For the text-containing cell, return its midpoint in [X, Y] coordinate format. 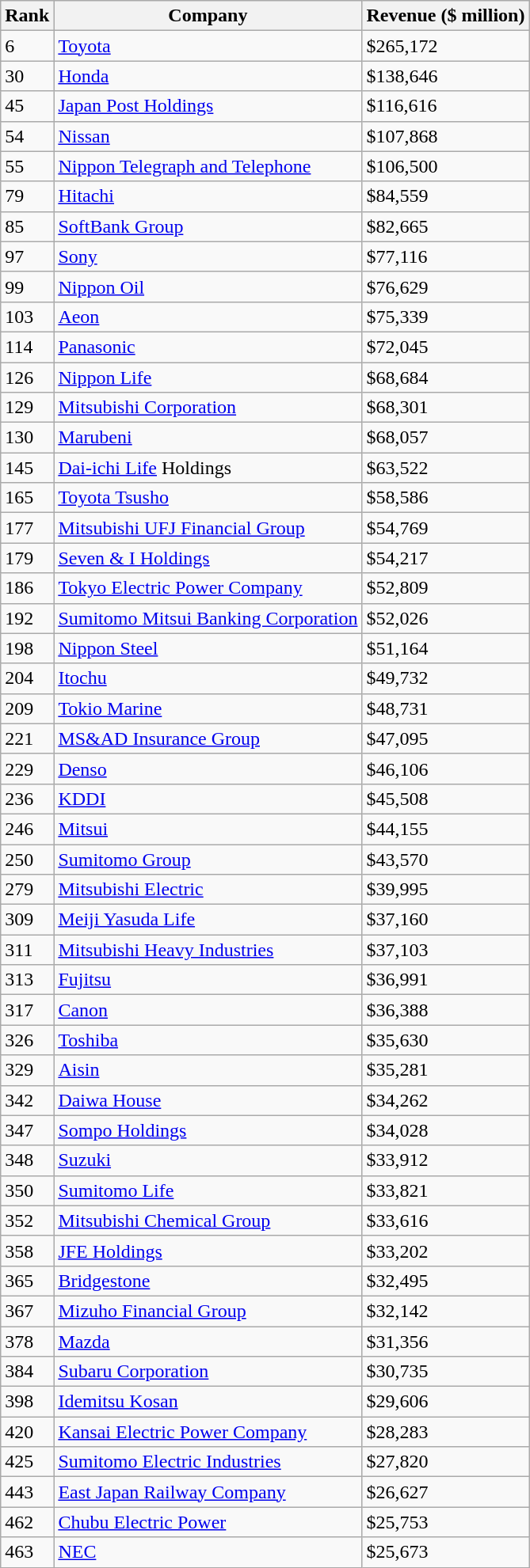
Company [208, 16]
114 [27, 347]
Nippon Telegraph and Telephone [208, 166]
$107,868 [445, 136]
Daiwa House [208, 1100]
Tokio Marine [208, 708]
Sony [208, 256]
165 [27, 498]
Toyota Tsusho [208, 498]
236 [27, 799]
$46,106 [445, 769]
367 [27, 1311]
$138,646 [445, 76]
Sompo Holdings [208, 1130]
Nippon Steel [208, 648]
$33,202 [445, 1251]
350 [27, 1190]
Fujitsu [208, 980]
Itochu [208, 678]
Mazda [208, 1342]
$68,057 [445, 438]
Mitsubishi Electric [208, 890]
NEC [208, 1552]
$35,281 [445, 1070]
309 [27, 920]
103 [27, 317]
Idemitsu Kosan [208, 1402]
329 [27, 1070]
JFE Holdings [208, 1251]
Sumitomo Mitsui Banking Corporation [208, 618]
Toshiba [208, 1040]
Aeon [208, 317]
79 [27, 196]
221 [27, 738]
$33,821 [445, 1190]
130 [27, 438]
Honda [208, 76]
126 [27, 378]
$43,570 [445, 859]
$49,732 [445, 678]
Sumitomo Life [208, 1190]
179 [27, 558]
$25,673 [445, 1552]
192 [27, 618]
317 [27, 1010]
365 [27, 1281]
Nissan [208, 136]
177 [27, 528]
342 [27, 1100]
358 [27, 1251]
$84,559 [445, 196]
Mitsubishi UFJ Financial Group [208, 528]
54 [27, 136]
Canon [208, 1010]
425 [27, 1462]
SoftBank Group [208, 226]
$52,809 [445, 588]
Rank [27, 16]
279 [27, 890]
Japan Post Holdings [208, 106]
Kansai Electric Power Company [208, 1432]
$34,262 [445, 1100]
$39,995 [445, 890]
$34,028 [445, 1130]
$52,026 [445, 618]
$37,103 [445, 950]
$75,339 [445, 317]
$77,116 [445, 256]
326 [27, 1040]
$72,045 [445, 347]
$116,616 [445, 106]
$35,630 [445, 1040]
Subaru Corporation [208, 1372]
209 [27, 708]
Dai-ichi Life Holdings [208, 468]
250 [27, 859]
KDDI [208, 799]
Suzuki [208, 1160]
$44,155 [445, 829]
$48,731 [445, 708]
85 [27, 226]
Sumitomo Group [208, 859]
347 [27, 1130]
$32,142 [445, 1311]
$63,522 [445, 468]
$25,753 [445, 1522]
55 [27, 166]
$29,606 [445, 1402]
$106,500 [445, 166]
Panasonic [208, 347]
$31,356 [445, 1342]
Mitsui [208, 829]
398 [27, 1402]
$68,684 [445, 378]
45 [27, 106]
97 [27, 256]
$58,586 [445, 498]
Hitachi [208, 196]
East Japan Railway Company [208, 1492]
$82,665 [445, 226]
129 [27, 408]
313 [27, 980]
204 [27, 678]
$76,629 [445, 287]
229 [27, 769]
$68,301 [445, 408]
$27,820 [445, 1462]
$37,160 [445, 920]
Meiji Yasuda Life [208, 920]
Denso [208, 769]
Mizuho Financial Group [208, 1311]
Sumitomo Electric Industries [208, 1462]
$36,991 [445, 980]
$51,164 [445, 648]
186 [27, 588]
$54,769 [445, 528]
384 [27, 1372]
Toyota [208, 46]
246 [27, 829]
Mitsubishi Chemical Group [208, 1221]
348 [27, 1160]
$28,283 [445, 1432]
463 [27, 1552]
MS&AD Insurance Group [208, 738]
Nippon Oil [208, 287]
$45,508 [445, 799]
Mitsubishi Heavy Industries [208, 950]
462 [27, 1522]
198 [27, 648]
$33,912 [445, 1160]
378 [27, 1342]
Seven & I Holdings [208, 558]
Nippon Life [208, 378]
Revenue ($ million) [445, 16]
Aisin [208, 1070]
$54,217 [445, 558]
$265,172 [445, 46]
420 [27, 1432]
Mitsubishi Corporation [208, 408]
$30,735 [445, 1372]
Chubu Electric Power [208, 1522]
99 [27, 287]
311 [27, 950]
30 [27, 76]
$26,627 [445, 1492]
443 [27, 1492]
Tokyo Electric Power Company [208, 588]
$33,616 [445, 1221]
145 [27, 468]
352 [27, 1221]
6 [27, 46]
Bridgestone [208, 1281]
Marubeni [208, 438]
$47,095 [445, 738]
$32,495 [445, 1281]
$36,388 [445, 1010]
